Return the [x, y] coordinate for the center point of the cell that contains the specified text.  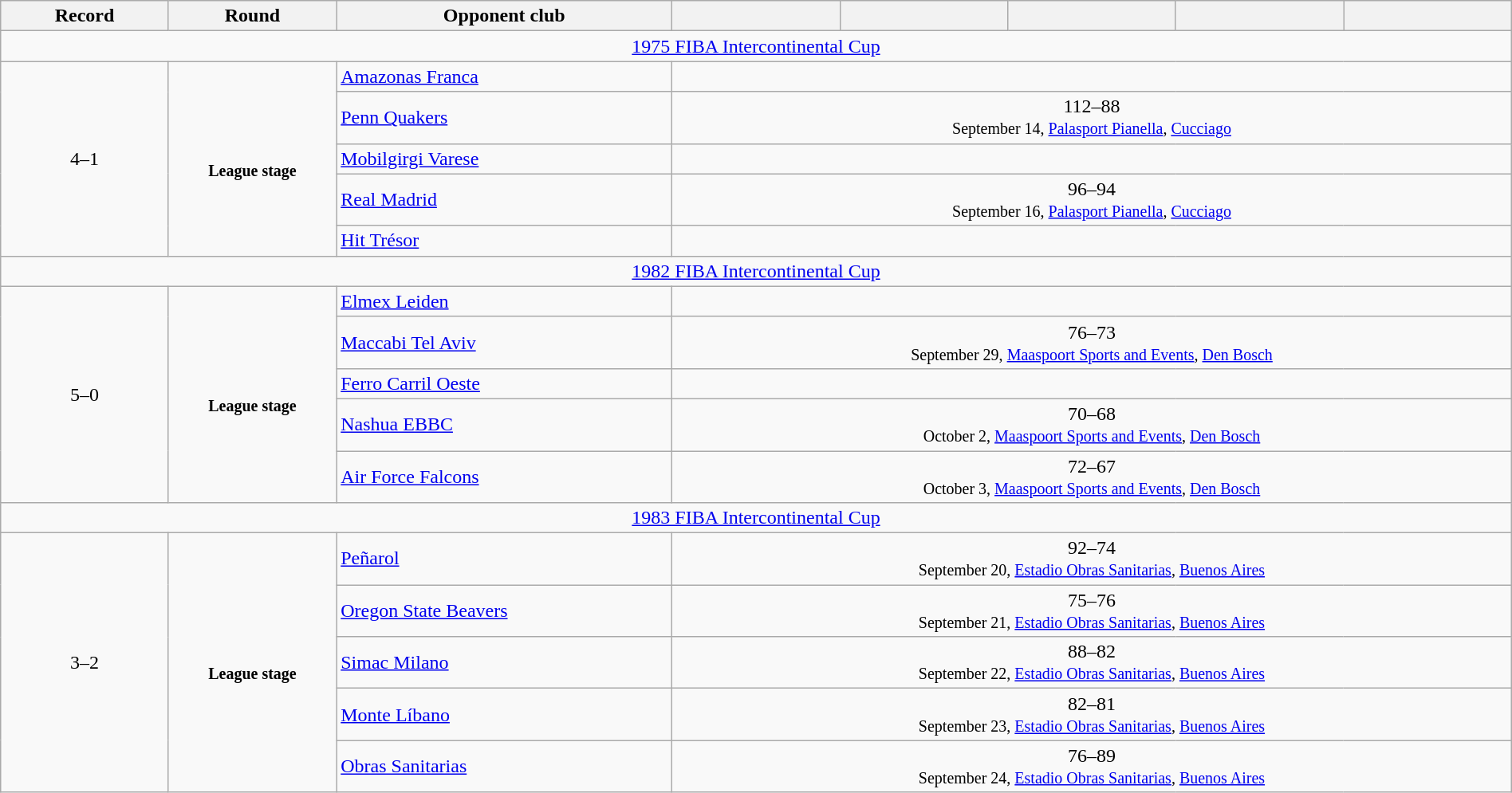
96–94September 16, Palasport Pianella, Cucciago [1093, 199]
70–68October 2, Maaspoort Sports and Events, Den Bosch [1093, 424]
Oregon State Beavers [504, 610]
Monte Líbano [504, 714]
75–76September 21, Estadio Obras Sanitarias, Buenos Aires [1093, 610]
Amazonas Franca [504, 77]
5–0 [85, 394]
Record [85, 16]
Peñarol [504, 559]
Elmex Leiden [504, 301]
Air Force Falcons [504, 477]
Opponent club [504, 16]
1975 FIBA Intercontinental Cup [756, 46]
Real Madrid [504, 199]
76–73September 29, Maaspoort Sports and Events, Den Bosch [1093, 343]
88–82September 22, Estadio Obras Sanitarias, Buenos Aires [1093, 663]
92–74September 20, Estadio Obras Sanitarias, Buenos Aires [1093, 559]
3–2 [85, 663]
Mobilgirgi Varese [504, 159]
Round [252, 16]
Ferro Carril Oeste [504, 383]
Penn Quakers [504, 118]
112–88September 14, Palasport Pianella, Cucciago [1093, 118]
82–81September 23, Estadio Obras Sanitarias, Buenos Aires [1093, 714]
1983 FIBA Intercontinental Cup [756, 518]
Obras Sanitarias [504, 767]
76–89September 24, Estadio Obras Sanitarias, Buenos Aires [1093, 767]
1982 FIBA Intercontinental Cup [756, 271]
4–1 [85, 159]
72–67October 3, Maaspoort Sports and Events, Den Bosch [1093, 477]
Hit Trésor [504, 241]
Nashua EBBC [504, 424]
Simac Milano [504, 663]
Maccabi Tel Aviv [504, 343]
